Search for the cell housing the specified text and yield its [X, Y] center coordinate. 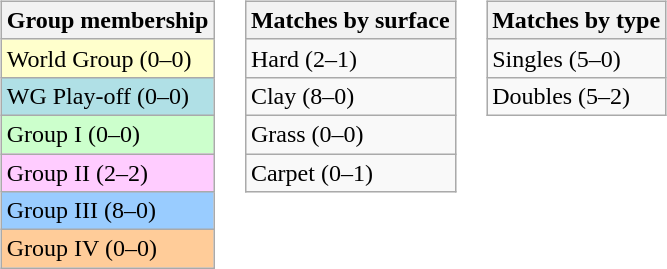
Grass (0–0) [350, 134]
World Group (0–0) [108, 58]
Group III (8–0) [108, 211]
Singles (5–0) [576, 58]
Group II (2–2) [108, 173]
Hard (2–1) [350, 58]
Doubles (5–2) [576, 96]
Group membership [108, 20]
Matches by type [576, 20]
Clay (8–0) [350, 96]
Group IV (0–0) [108, 249]
WG Play-off (0–0) [108, 96]
Carpet (0–1) [350, 173]
Group I (0–0) [108, 134]
Matches by surface [350, 20]
